Output the [X, Y] coordinate of the center of the cell containing the given text.  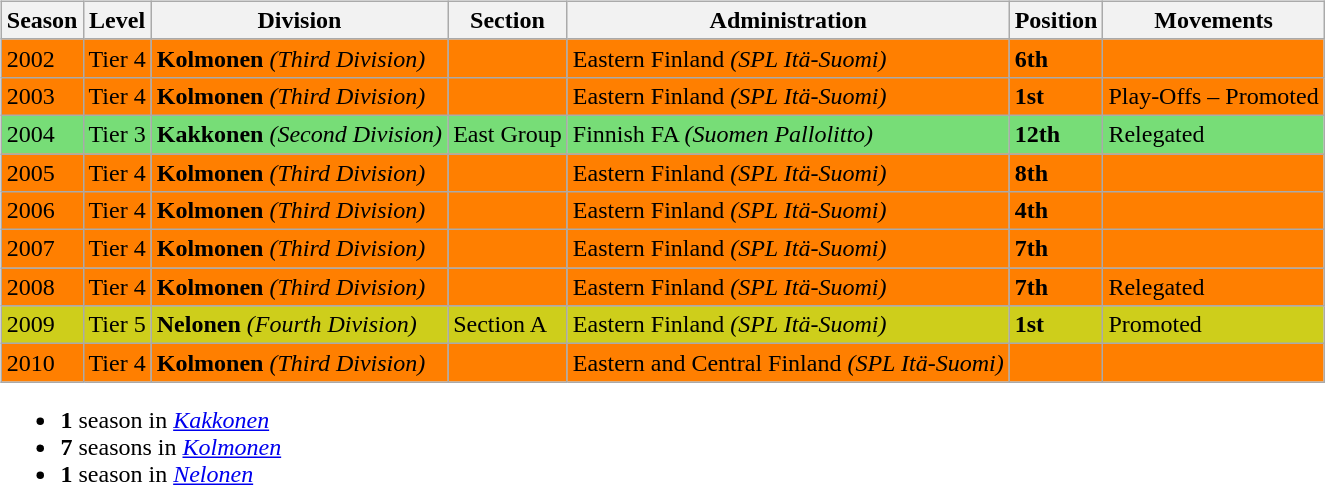
2006 [42, 211]
Promoted [1214, 325]
Administration [788, 20]
Position [1056, 20]
Play-Offs – Promoted [1214, 96]
2010 [42, 363]
2007 [42, 249]
8th [1056, 173]
2005 [42, 173]
2009 [42, 325]
Eastern and Central Finland (SPL Itä-Suomi) [788, 363]
Nelonen (Fourth Division) [299, 325]
Tier 3 [117, 134]
2002 [42, 58]
Finnish FA (Suomen Pallolitto) [788, 134]
Section [508, 20]
Season [42, 20]
Kakkonen (Second Division) [299, 134]
12th [1056, 134]
Level [117, 20]
East Group [508, 134]
Division [299, 20]
Tier 5 [117, 325]
2008 [42, 287]
2003 [42, 96]
2004 [42, 134]
4th [1056, 211]
Movements [1214, 20]
Section A [508, 325]
6th [1056, 58]
